Detect which cell encompasses the target text, then output its (X, Y) center coordinate. 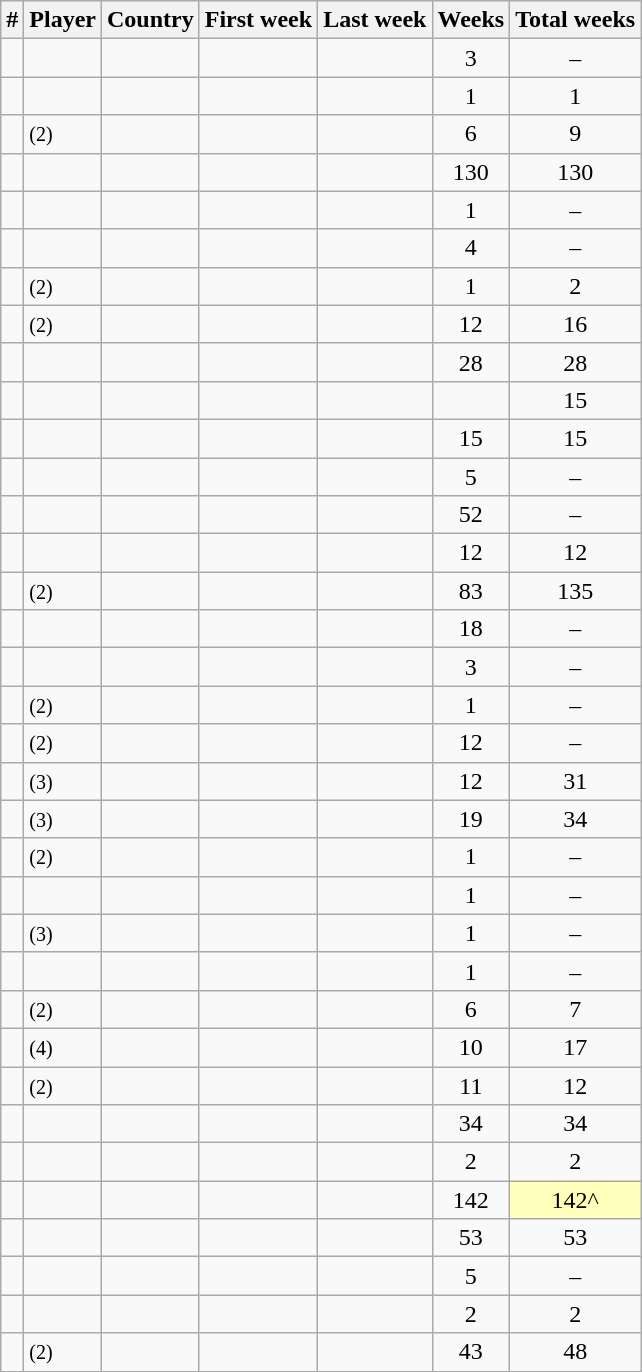
Weeks (471, 20)
4 (471, 248)
Country (151, 20)
135 (576, 591)
Total weeks (576, 20)
Player (63, 20)
7 (576, 1009)
17 (576, 1047)
52 (471, 515)
9 (576, 134)
83 (471, 591)
11 (471, 1085)
18 (471, 629)
(4) (63, 1047)
19 (471, 819)
# (12, 20)
43 (471, 1352)
142 (471, 1200)
10 (471, 1047)
31 (576, 781)
16 (576, 324)
142^ (576, 1200)
48 (576, 1352)
Last week (375, 20)
First week (258, 20)
